Return (X, Y) of the center of cell containing provided text 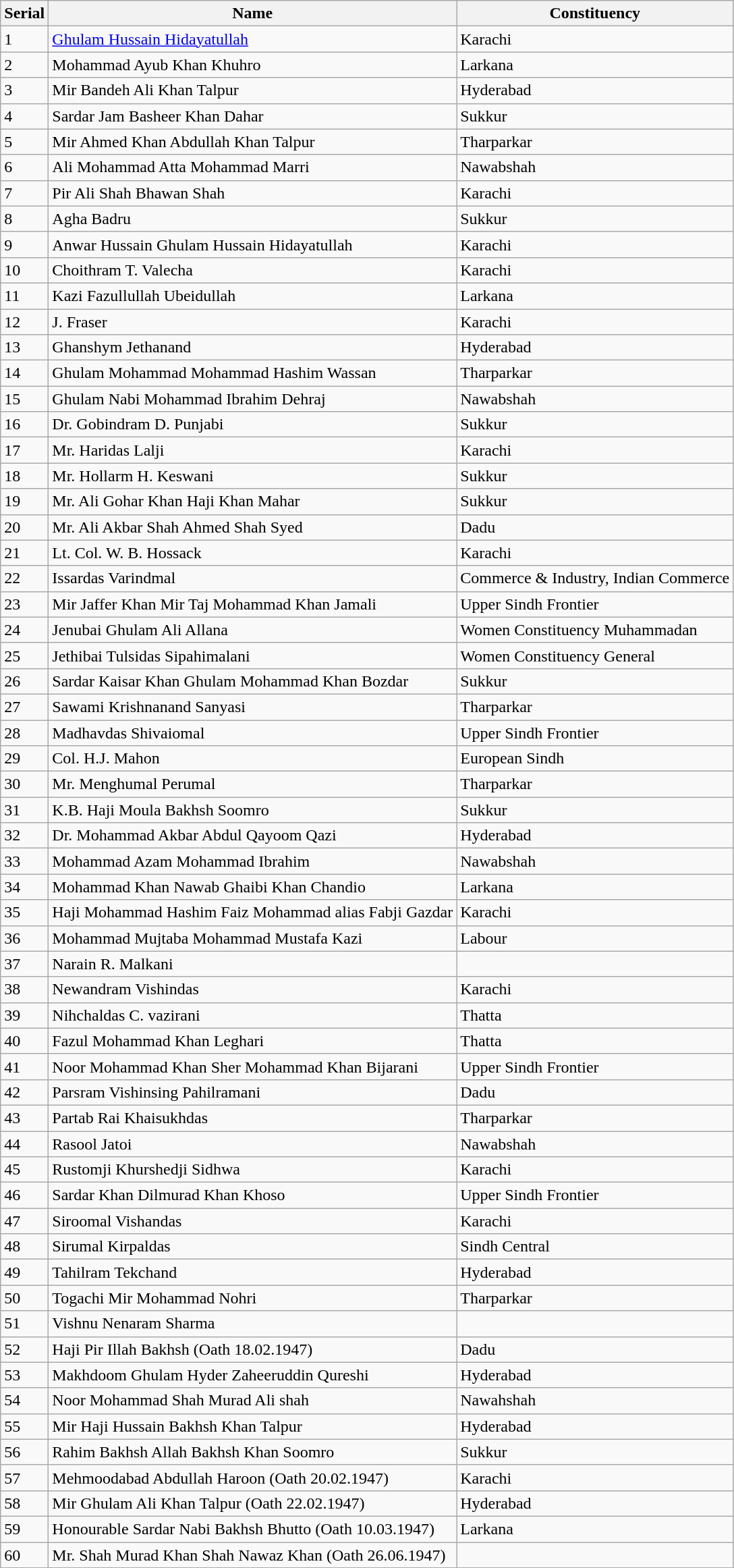
40 (24, 1041)
Rustomji Khurshedji Sidhwa (252, 1170)
Madhavdas Shivaiomal (252, 732)
9 (24, 244)
Tahilram Tekchand (252, 1272)
Haji Pir Illah Bakhsh (Oath 18.02.1947) (252, 1349)
52 (24, 1349)
38 (24, 990)
56 (24, 1452)
Siroomal Vishandas (252, 1221)
K.B. Haji Moula Bakhsh Soomro (252, 810)
2 (24, 65)
Makhdoom Ghulam Hyder Zaheeruddin Qureshi (252, 1375)
Serial (24, 13)
45 (24, 1170)
Parsram Vishinsing Pahilramani (252, 1092)
Sardar Kaisar Khan Ghulam Mohammad Khan Bozdar (252, 681)
3 (24, 90)
Choithram T. Valecha (252, 270)
5 (24, 142)
Mr. Haridas Lalji (252, 450)
Togachi Mir Mohammad Nohri (252, 1298)
27 (24, 707)
29 (24, 759)
Women Constituency General (595, 655)
50 (24, 1298)
13 (24, 348)
Mr. Hollarm H. Keswani (252, 476)
15 (24, 399)
46 (24, 1195)
60 (24, 1555)
Lt. Col. W. B. Hossack (252, 553)
Mir Ahmed Khan Abdullah Khan Talpur (252, 142)
42 (24, 1092)
Issardas Varindmal (252, 578)
Jenubai Ghulam Ali Allana (252, 630)
21 (24, 553)
Vishnu Nenaram Sharma (252, 1324)
Women Constituency Muhammadan (595, 630)
34 (24, 887)
35 (24, 913)
25 (24, 655)
J. Fraser (252, 322)
23 (24, 604)
59 (24, 1529)
32 (24, 836)
Noor Mohammad Khan Sher Mohammad Khan Bijarani (252, 1066)
Rahim Bakhsh Allah Bakhsh Khan Soomro (252, 1452)
Mohammad Ayub Khan Khuhro (252, 65)
33 (24, 861)
30 (24, 784)
Haji Mohammad Hashim Faiz Mohammad alias Fabji Gazdar (252, 913)
Ghulam Mohammad Mohammad Hashim Wassan (252, 373)
Ghulam Nabi Mohammad Ibrahim Dehraj (252, 399)
Honourable Sardar Nabi Bakhsh Bhutto (Oath 10.03.1947) (252, 1529)
14 (24, 373)
37 (24, 964)
48 (24, 1247)
Name (252, 13)
Mr. Ali Akbar Shah Ahmed Shah Syed (252, 527)
8 (24, 219)
Labour (595, 938)
44 (24, 1144)
53 (24, 1375)
28 (24, 732)
European Sindh (595, 759)
7 (24, 193)
Dr. Gobindram D. Punjabi (252, 425)
Ghanshym Jethanand (252, 348)
Mehmoodabad Abdullah Haroon (Oath 20.02.1947) (252, 1478)
Newandram Vishindas (252, 990)
Anwar Hussain Ghulam Hussain Hidayatullah (252, 244)
57 (24, 1478)
Commerce & Industry, Indian Commerce (595, 578)
Mr. Ali Gohar Khan Haji Khan Mahar (252, 502)
Sardar Khan Dilmurad Khan Khoso (252, 1195)
18 (24, 476)
19 (24, 502)
Dr. Mohammad Akbar Abdul Qayoom Qazi (252, 836)
31 (24, 810)
Mohammad Mujtaba Mohammad Mustafa Kazi (252, 938)
43 (24, 1118)
49 (24, 1272)
Sawami Krishnanand Sanyasi (252, 707)
24 (24, 630)
10 (24, 270)
1 (24, 39)
20 (24, 527)
Noor Mohammad Shah Murad Ali shah (252, 1401)
Mohammad Azam Mohammad Ibrahim (252, 861)
Pir Ali Shah Bhawan Shah (252, 193)
39 (24, 1015)
Agha Badru (252, 219)
Mr. Shah Murad Khan Shah Nawaz Khan (Oath 26.06.1947) (252, 1555)
Jethibai Tulsidas Sipahimalani (252, 655)
22 (24, 578)
Fazul Mohammad Khan Leghari (252, 1041)
54 (24, 1401)
Sirumal Kirpaldas (252, 1247)
Mr. Menghumal Perumal (252, 784)
Mir Ghulam Ali Khan Talpur (Oath 22.02.1947) (252, 1503)
16 (24, 425)
51 (24, 1324)
58 (24, 1503)
Kazi Fazullullah Ubeidullah (252, 296)
Mohammad Khan Nawab Ghaibi Khan Chandio (252, 887)
Nawahshah (595, 1401)
12 (24, 322)
Mir Jaffer Khan Mir Taj Mohammad Khan Jamali (252, 604)
Mir Haji Hussain Bakhsh Khan Talpur (252, 1426)
4 (24, 116)
26 (24, 681)
Nihchaldas C. vazirani (252, 1015)
Ali Mohammad Atta Mohammad Marri (252, 167)
41 (24, 1066)
Rasool Jatoi (252, 1144)
Partab Rai Khaisukhdas (252, 1118)
Sindh Central (595, 1247)
6 (24, 167)
Narain R. Malkani (252, 964)
Constituency (595, 13)
Sardar Jam Basheer Khan Dahar (252, 116)
11 (24, 296)
55 (24, 1426)
Col. H.J. Mahon (252, 759)
17 (24, 450)
47 (24, 1221)
Ghulam Hussain Hidayatullah (252, 39)
36 (24, 938)
Mir Bandeh Ali Khan Talpur (252, 90)
